Scan for the cell matching the given text and deliver its (x, y) coordinate at center. 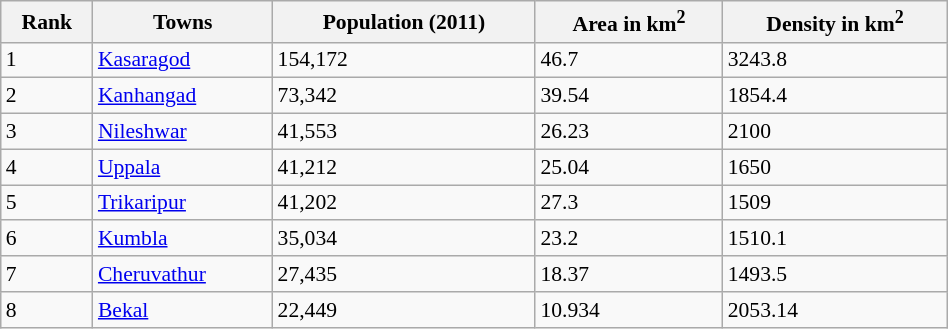
41,212 (404, 167)
7 (47, 274)
Kanhangad (183, 96)
22,449 (404, 310)
46.7 (628, 60)
Bekal (183, 310)
41,553 (404, 132)
4 (47, 167)
1509 (836, 203)
2100 (836, 132)
Area in km2 (628, 22)
2053.14 (836, 310)
35,034 (404, 239)
Cheruvathur (183, 274)
23.2 (628, 239)
18.37 (628, 274)
3243.8 (836, 60)
41,202 (404, 203)
10.934 (628, 310)
Density in km2 (836, 22)
1510.1 (836, 239)
Towns (183, 22)
1 (47, 60)
3 (47, 132)
26.23 (628, 132)
Nileshwar (183, 132)
8 (47, 310)
39.54 (628, 96)
1650 (836, 167)
Uppala (183, 167)
Kasaragod (183, 60)
2 (47, 96)
Trikaripur (183, 203)
Rank (47, 22)
27,435 (404, 274)
73,342 (404, 96)
1854.4 (836, 96)
Kumbla (183, 239)
Population (2011) (404, 22)
27.3 (628, 203)
1493.5 (836, 274)
5 (47, 203)
154,172 (404, 60)
6 (47, 239)
25.04 (628, 167)
